Extract the [X, Y] coordinate from the center of the cell holding the provided text.  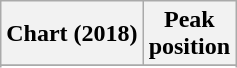
Chart (2018) [72, 34]
Peakposition [189, 34]
